Pinpoint the cell where the given text exists, returning its [X, Y] midpoint coordinate. 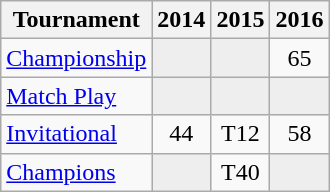
T40 [240, 172]
Championship [76, 58]
2015 [240, 20]
2016 [300, 20]
58 [300, 134]
Tournament [76, 20]
Invitational [76, 134]
T12 [240, 134]
Match Play [76, 96]
2014 [182, 20]
Champions [76, 172]
44 [182, 134]
65 [300, 58]
